Capture the cell that displays the provided text and extract its [x, y] central coordinate. 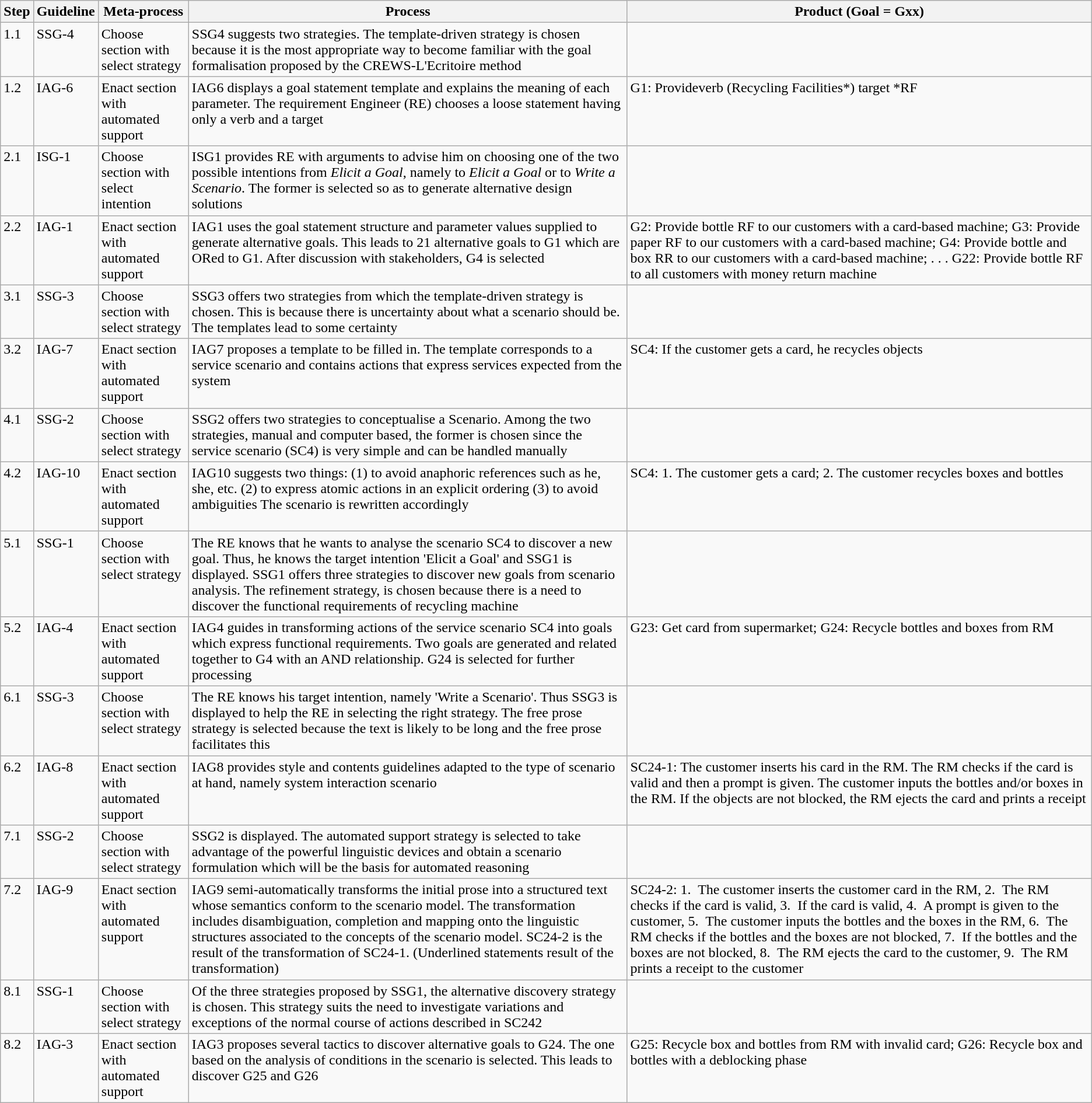
G23: Get card from supermarket; G24: Recycle bottles and boxes from RM [859, 651]
SC4: 1. The customer gets a card; 2. The customer recycles boxes and bottles [859, 496]
8.2 [17, 1068]
IAG-3 [65, 1068]
8.1 [17, 1007]
Meta-process [143, 12]
3.2 [17, 374]
7.1 [17, 852]
2.1 [17, 181]
6.1 [17, 720]
SSG-4 [65, 50]
IAG-1 [65, 250]
G1: Provideverb (Recycling Facilities*) target *RF [859, 111]
IAG-6 [65, 111]
SC4: If the customer gets a card, he recycles objects [859, 374]
1.1 [17, 50]
Step [17, 12]
IAG-7 [65, 374]
IAG-9 [65, 929]
G25: Recycle box and bottles from RM with invalid card; G26: Recycle box and bottles with a deblocking phase [859, 1068]
Process [408, 12]
IAG-10 [65, 496]
4.1 [17, 435]
1.2 [17, 111]
3.1 [17, 312]
6.2 [17, 790]
5.1 [17, 574]
IAG-8 [65, 790]
Product (Goal = Gxx) [859, 12]
Choose section with select intention [143, 181]
7.2 [17, 929]
IAG8 provides style and contents guidelines adapted to the type of scenario at hand, namely system interaction scenario [408, 790]
5.2 [17, 651]
4.2 [17, 496]
2.2 [17, 250]
ISG-1 [65, 181]
Guideline [65, 12]
IAG-4 [65, 651]
